Output the [X, Y] coordinate of the center of the cell containing the given text.  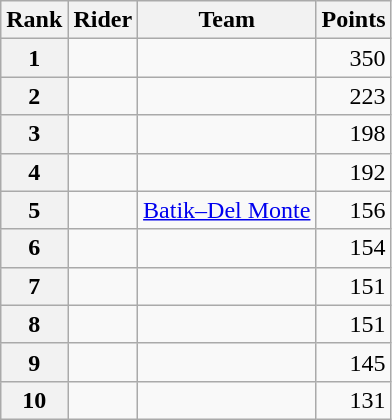
Rider [103, 20]
350 [354, 58]
Batik–Del Monte [227, 210]
145 [354, 362]
192 [354, 172]
4 [34, 172]
9 [34, 362]
Points [354, 20]
8 [34, 324]
156 [354, 210]
10 [34, 400]
154 [354, 248]
7 [34, 286]
1 [34, 58]
Team [227, 20]
6 [34, 248]
198 [354, 134]
3 [34, 134]
Rank [34, 20]
5 [34, 210]
223 [354, 96]
131 [354, 400]
2 [34, 96]
